Determine the [x, y] coordinate at the center of the cell enclosing the given text.  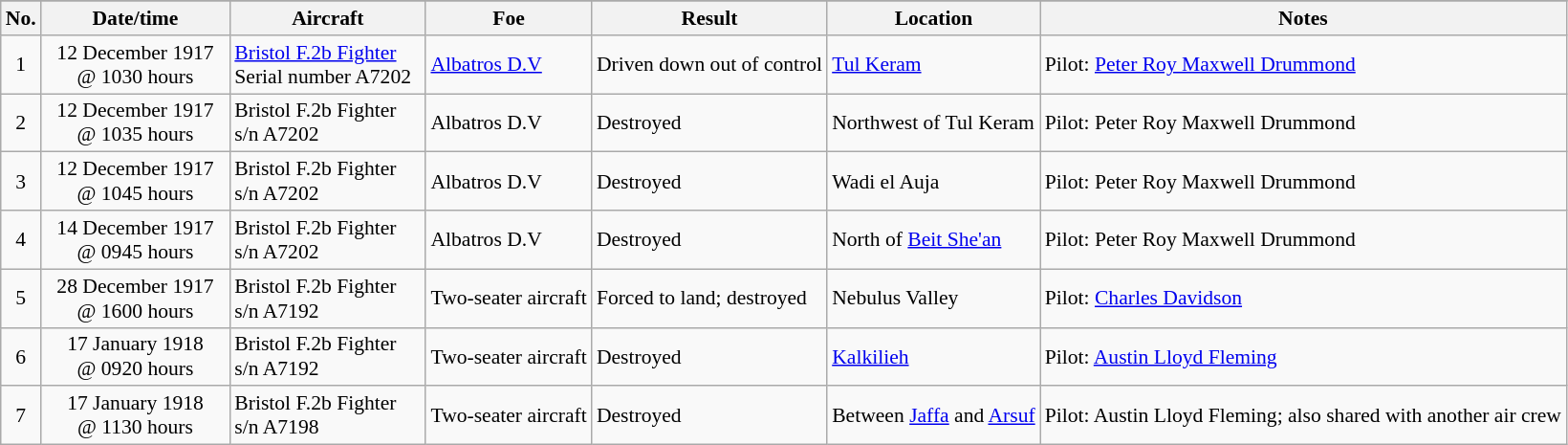
Bristol F.2b FighterSerial number A7202 [327, 65]
Notes [1303, 18]
Kalkilieh [933, 356]
Aircraft [327, 18]
Pilot: Charles Davidson [1303, 299]
17 January 1918@ 0920 hours [136, 356]
2 [21, 122]
28 December 1917@ 1600 hours [136, 299]
12 December 1917@ 1045 hours [136, 182]
7 [21, 415]
Date/time [136, 18]
17 January 1918@ 1130 hours [136, 415]
1 [21, 65]
Nebulus Valley [933, 299]
4 [21, 239]
14 December 1917@ 0945 hours [136, 239]
12 December 1917@ 1035 hours [136, 122]
No. [21, 18]
Northwest of Tul Keram [933, 122]
North of Beit She'an [933, 239]
Foe [509, 18]
5 [21, 299]
Bristol F.2b Fighters/n A7198 [327, 415]
Forced to land; destroyed [709, 299]
6 [21, 356]
Location [933, 18]
Tul Keram [933, 65]
Wadi el Auja [933, 182]
12 December 1917@ 1030 hours [136, 65]
Between Jaffa and Arsuf [933, 415]
3 [21, 182]
Result [709, 18]
Pilot: Austin Lloyd Fleming; also shared with another air crew [1303, 415]
Driven down out of control [709, 65]
Pilot: Austin Lloyd Fleming [1303, 356]
